Capture the cell that displays the provided text and extract its (X, Y) central coordinate. 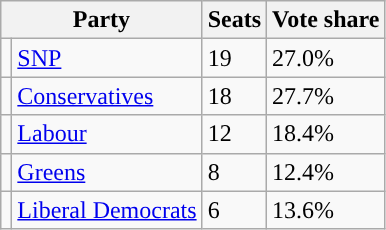
Conservatives (107, 96)
Greens (107, 172)
Party (102, 20)
18.4% (326, 134)
Liberal Democrats (107, 210)
Vote share (326, 20)
12 (234, 134)
12.4% (326, 172)
27.7% (326, 96)
Labour (107, 134)
19 (234, 58)
SNP (107, 58)
27.0% (326, 58)
Seats (234, 20)
6 (234, 210)
13.6% (326, 210)
18 (234, 96)
8 (234, 172)
